Extract the (X, Y) coordinate from the center of the cell holding the provided text.  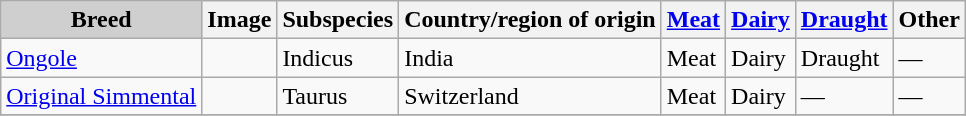
Breed (102, 20)
Country/region of origin (530, 20)
Other (929, 20)
Subspecies (338, 20)
Taurus (338, 96)
Ongole (102, 58)
Indicus (338, 58)
Switzerland (530, 96)
India (530, 58)
Original Simmental (102, 96)
Image (240, 20)
